Output the (x, y) coordinate of the center of the cell containing the given text.  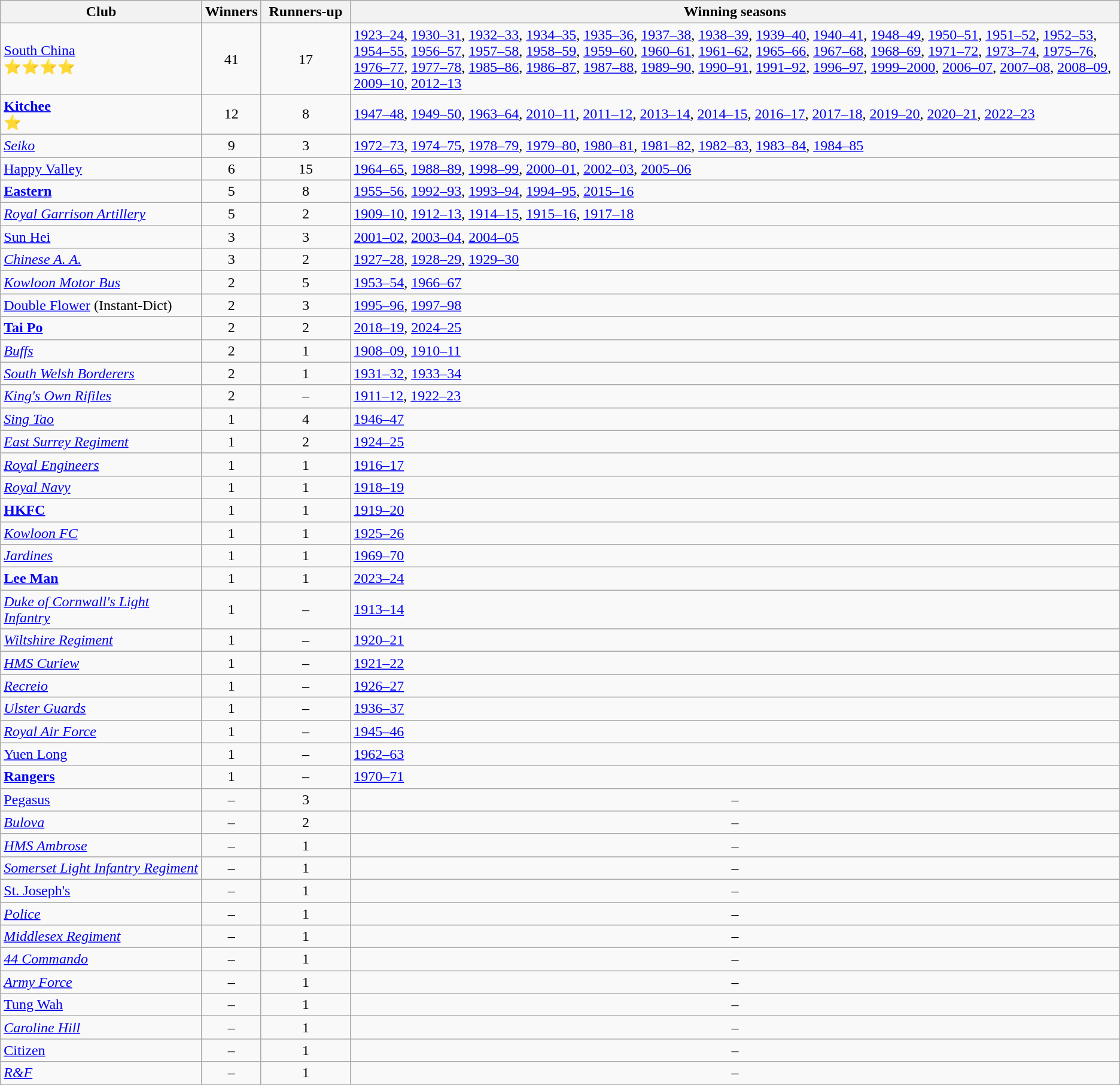
1931–32, 1933–34 (735, 373)
1962–63 (735, 754)
Kowloon Motor Bus (102, 282)
1970–71 (735, 777)
1908–09, 1910–11 (735, 351)
Army Force (102, 982)
44 Commando (102, 959)
Bulova (102, 822)
1918–19 (735, 487)
Royal Engineers (102, 464)
1955–56, 1992–93, 1993–94, 1994–95, 2015–16 (735, 192)
Double Flower (Instant-Dict) (102, 305)
King's Own Rifiles (102, 396)
Club (102, 12)
East Surrey Regiment (102, 442)
1909–10, 1912–13, 1914–15, 1915–16, 1917–18 (735, 214)
1946–47 (735, 419)
41 (231, 59)
Police (102, 914)
Happy Valley (102, 168)
Middlesex Regiment (102, 937)
Ulster Guards (102, 709)
Jardines (102, 556)
Royal Garrison Artillery (102, 214)
Winners (231, 12)
1913–14 (735, 609)
Citizen (102, 1050)
Buffs (102, 351)
1972–73, 1974–75, 1978–79, 1979–80, 1980–81, 1981–82, 1982–83, 1983–84, 1984–85 (735, 145)
R&F (102, 1073)
1936–37 (735, 709)
1947–48, 1949–50, 1963–64, 2010–11, 2011–12, 2013–14, 2014–15, 2016–17, 2017–18, 2019–20, 2020–21, 2022–23 (735, 115)
Sing Tao (102, 419)
Recreio (102, 686)
2023–24 (735, 579)
Sun Hei (102, 237)
1925–26 (735, 533)
Royal Navy (102, 487)
Kitchee⭐ (102, 115)
4 (306, 419)
6 (231, 168)
Wiltshire Regiment (102, 640)
15 (306, 168)
HMS Curiew (102, 663)
Runners-up (306, 12)
1916–17 (735, 464)
Eastern (102, 192)
1911–12, 1922–23 (735, 396)
South Welsh Borderers (102, 373)
Kowloon FC (102, 533)
1953–54, 1966–67 (735, 282)
HKFC (102, 510)
1926–27 (735, 686)
Tai Po (102, 328)
Duke of Cornwall's Light Infantry (102, 609)
1927–28, 1928–29, 1929–30 (735, 260)
Somerset Light Infantry Regiment (102, 868)
2018–19, 2024–25 (735, 328)
St. Joseph's (102, 891)
1919–20 (735, 510)
17 (306, 59)
Pegasus (102, 800)
HMS Ambrose (102, 845)
1924–25 (735, 442)
9 (231, 145)
2001–02, 2003–04, 2004–05 (735, 237)
Yuen Long (102, 754)
12 (231, 115)
Royal Air Force (102, 731)
Winning seasons (735, 12)
1921–22 (735, 663)
1964–65, 1988–89, 1998–99, 2000–01, 2002–03, 2005–06 (735, 168)
Tung Wah (102, 1005)
Seiko (102, 145)
Caroline Hill (102, 1028)
1969–70 (735, 556)
Lee Man (102, 579)
1920–21 (735, 640)
1945–46 (735, 731)
1995–96, 1997–98 (735, 305)
Chinese A. A. (102, 260)
Rangers (102, 777)
South China⭐⭐⭐⭐ (102, 59)
